Scan for the cell matching the given text and deliver its (x, y) coordinate at center. 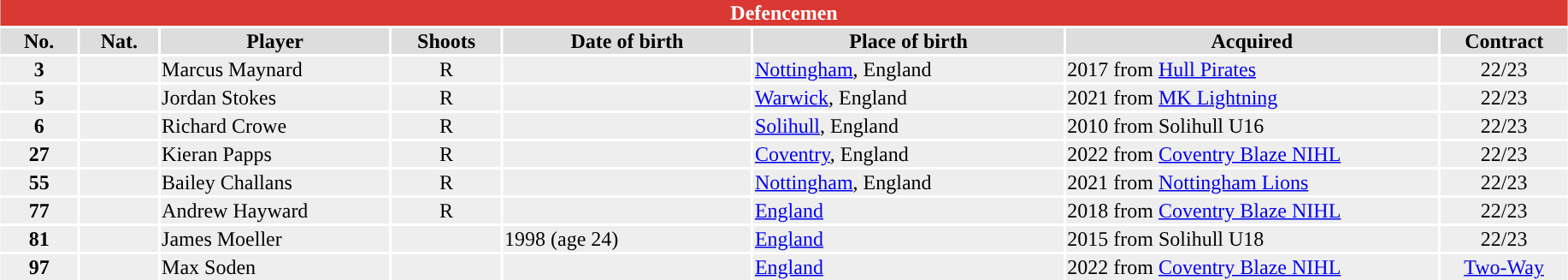
Max Soden (275, 267)
Player (275, 41)
James Moeller (275, 239)
2010 from Solihull U16 (1252, 126)
2017 from Hull Pirates (1252, 69)
2021 from MK Lightning (1252, 98)
Andrew Hayward (275, 211)
6 (39, 126)
Acquired (1252, 41)
No. (39, 41)
Warwick, England (908, 98)
Two-Way (1505, 267)
2015 from Solihull U18 (1252, 239)
3 (39, 69)
Defencemen (783, 13)
1998 (age 24) (628, 239)
Date of birth (628, 41)
Marcus Maynard (275, 69)
Bailey Challans (275, 182)
55 (39, 182)
Jordan Stokes (275, 98)
5 (39, 98)
97 (39, 267)
Place of birth (908, 41)
2021 from Nottingham Lions (1252, 182)
81 (39, 239)
Richard Crowe (275, 126)
Contract (1505, 41)
Coventry, England (908, 154)
77 (39, 211)
Kieran Papps (275, 154)
27 (39, 154)
Nat. (120, 41)
Shoots (446, 41)
2018 from Coventry Blaze NIHL (1252, 211)
Solihull, England (908, 126)
